Output the [X, Y] coordinate of the center of the cell containing the given text.  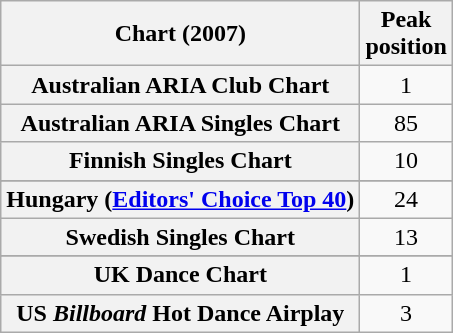
10 [406, 161]
3 [406, 313]
US Billboard Hot Dance Airplay [180, 313]
Swedish Singles Chart [180, 237]
UK Dance Chart [180, 275]
13 [406, 237]
Peakposition [406, 34]
85 [406, 123]
Finnish Singles Chart [180, 161]
Chart (2007) [180, 34]
Australian ARIA Club Chart [180, 85]
Hungary (Editors' Choice Top 40) [180, 199]
24 [406, 199]
Australian ARIA Singles Chart [180, 123]
